Return [x, y] of the center of cell containing provided text 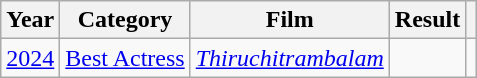
2024 [30, 58]
Category [125, 20]
Thiruchitrambalam [290, 58]
Film [290, 20]
Best Actress [125, 58]
Result [427, 20]
Year [30, 20]
